Scan for the cell matching the given text and deliver its [x, y] coordinate at center. 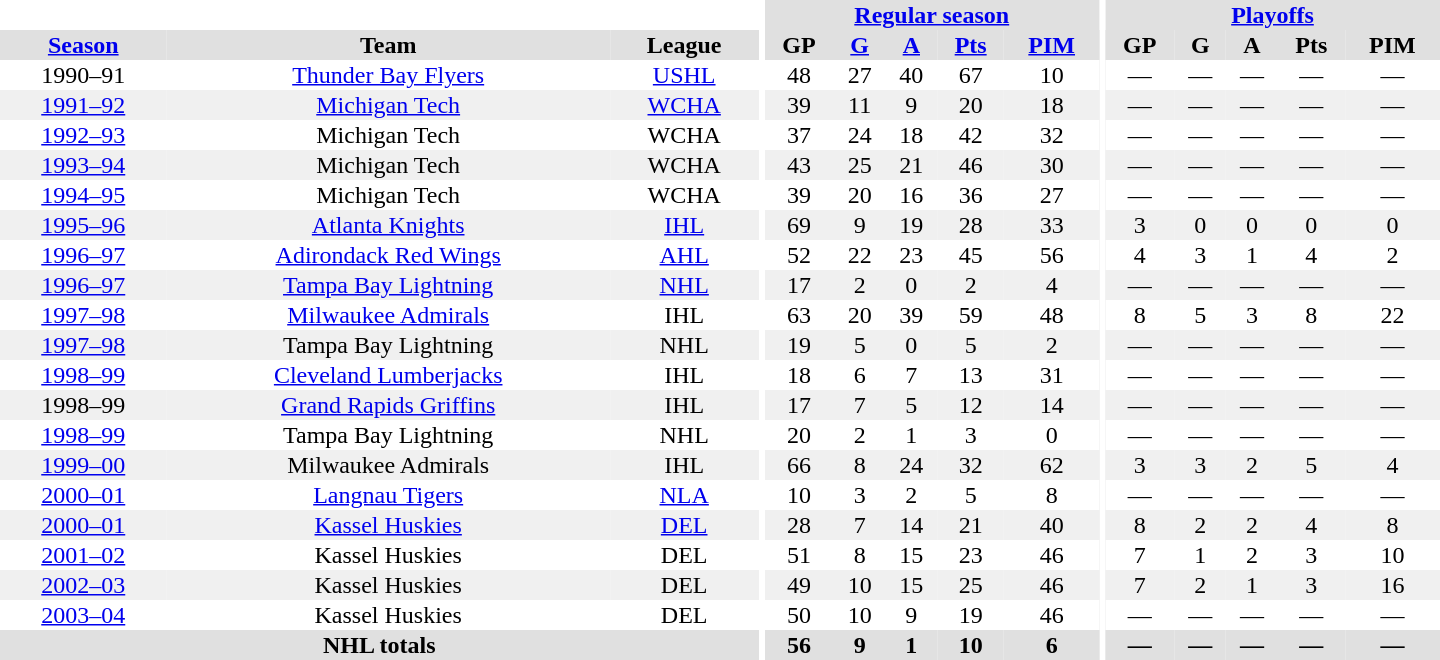
2002–03 [84, 585]
1992–93 [84, 135]
66 [799, 465]
67 [970, 75]
37 [799, 135]
NLA [684, 495]
Regular season [932, 15]
31 [1052, 375]
2001–02 [84, 555]
Thunder Bay Flyers [388, 75]
League [684, 45]
42 [970, 135]
51 [799, 555]
49 [799, 585]
1994–95 [84, 195]
1990–91 [84, 75]
63 [799, 315]
1999–00 [84, 465]
52 [799, 255]
59 [970, 315]
50 [799, 615]
11 [860, 105]
Cleveland Lumberjacks [388, 375]
1995–96 [84, 225]
30 [1052, 165]
AHL [684, 255]
1993–94 [84, 165]
69 [799, 225]
Season [84, 45]
33 [1052, 225]
43 [799, 165]
45 [970, 255]
Adirondack Red Wings [388, 255]
12 [970, 405]
Grand Rapids Griffins [388, 405]
1991–92 [84, 105]
Playoffs [1272, 15]
13 [970, 375]
NHL totals [380, 645]
62 [1052, 465]
USHL [684, 75]
Langnau Tigers [388, 495]
36 [970, 195]
Team [388, 45]
2003–04 [84, 615]
Atlanta Knights [388, 225]
